Determine the [x, y] coordinate at the center of the cell enclosing the given text.  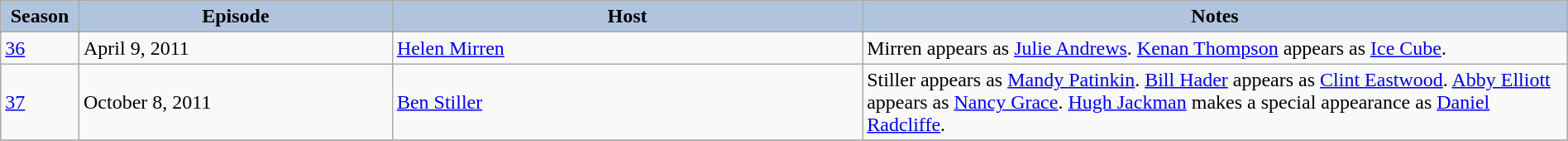
37 [40, 102]
Season [40, 17]
Episode [235, 17]
October 8, 2011 [235, 102]
April 9, 2011 [235, 48]
Notes [1216, 17]
Host [627, 17]
Helen Mirren [627, 48]
Ben Stiller [627, 102]
Mirren appears as Julie Andrews. Kenan Thompson appears as Ice Cube. [1216, 48]
36 [40, 48]
